Return the (x, y) coordinate for the center point of the cell that contains the specified text.  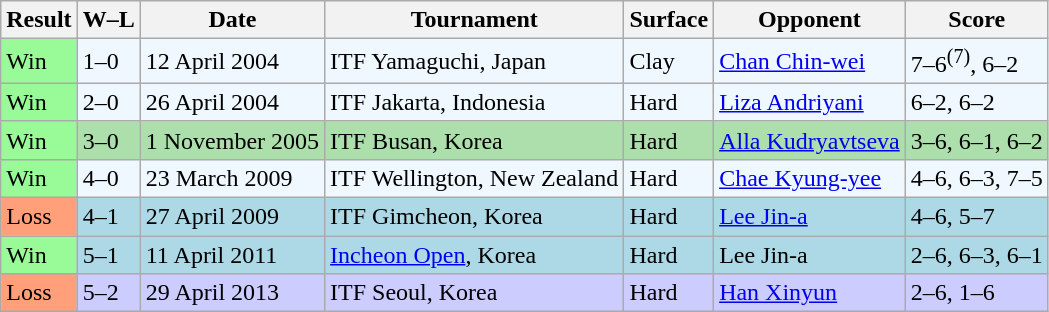
ITF Wellington, New Zealand (474, 178)
4–1 (108, 217)
ITF Jakarta, Indonesia (474, 102)
6–2, 6–2 (976, 102)
Liza Andriyani (810, 102)
Alla Kudryavtseva (810, 140)
ITF Yamaguchi, Japan (474, 62)
Chae Kyung-yee (810, 178)
Result (39, 20)
Clay (669, 62)
29 April 2013 (232, 293)
Chan Chin-wei (810, 62)
12 April 2004 (232, 62)
Score (976, 20)
ITF Busan, Korea (474, 140)
3–0 (108, 140)
Tournament (474, 20)
Opponent (810, 20)
2–0 (108, 102)
5–1 (108, 255)
Surface (669, 20)
5–2 (108, 293)
2–6, 6–3, 6–1 (976, 255)
27 April 2009 (232, 217)
1 November 2005 (232, 140)
ITF Gimcheon, Korea (474, 217)
Date (232, 20)
4–6, 6–3, 7–5 (976, 178)
11 April 2011 (232, 255)
Han Xinyun (810, 293)
7–6(7), 6–2 (976, 62)
4–0 (108, 178)
W–L (108, 20)
1–0 (108, 62)
Incheon Open, Korea (474, 255)
23 March 2009 (232, 178)
ITF Seoul, Korea (474, 293)
4–6, 5–7 (976, 217)
2–6, 1–6 (976, 293)
3–6, 6–1, 6–2 (976, 140)
26 April 2004 (232, 102)
